Identify which cell holds the provided text, then report its [x, y] central coordinate. 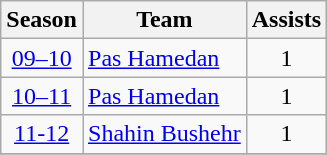
Season [42, 20]
Team [164, 20]
09–10 [42, 58]
11-12 [42, 134]
Shahin Bushehr [164, 134]
Assists [286, 20]
10–11 [42, 96]
